Determine the (X, Y) coordinate at the center of the cell enclosing the given text.  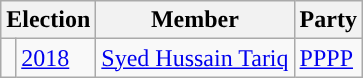
2018 (56, 58)
PPPP (328, 58)
Syed Hussain Tariq (195, 58)
Member (195, 20)
Election (48, 20)
Party (328, 20)
